Detect which cell encompasses the target text, then output its [x, y] center coordinate. 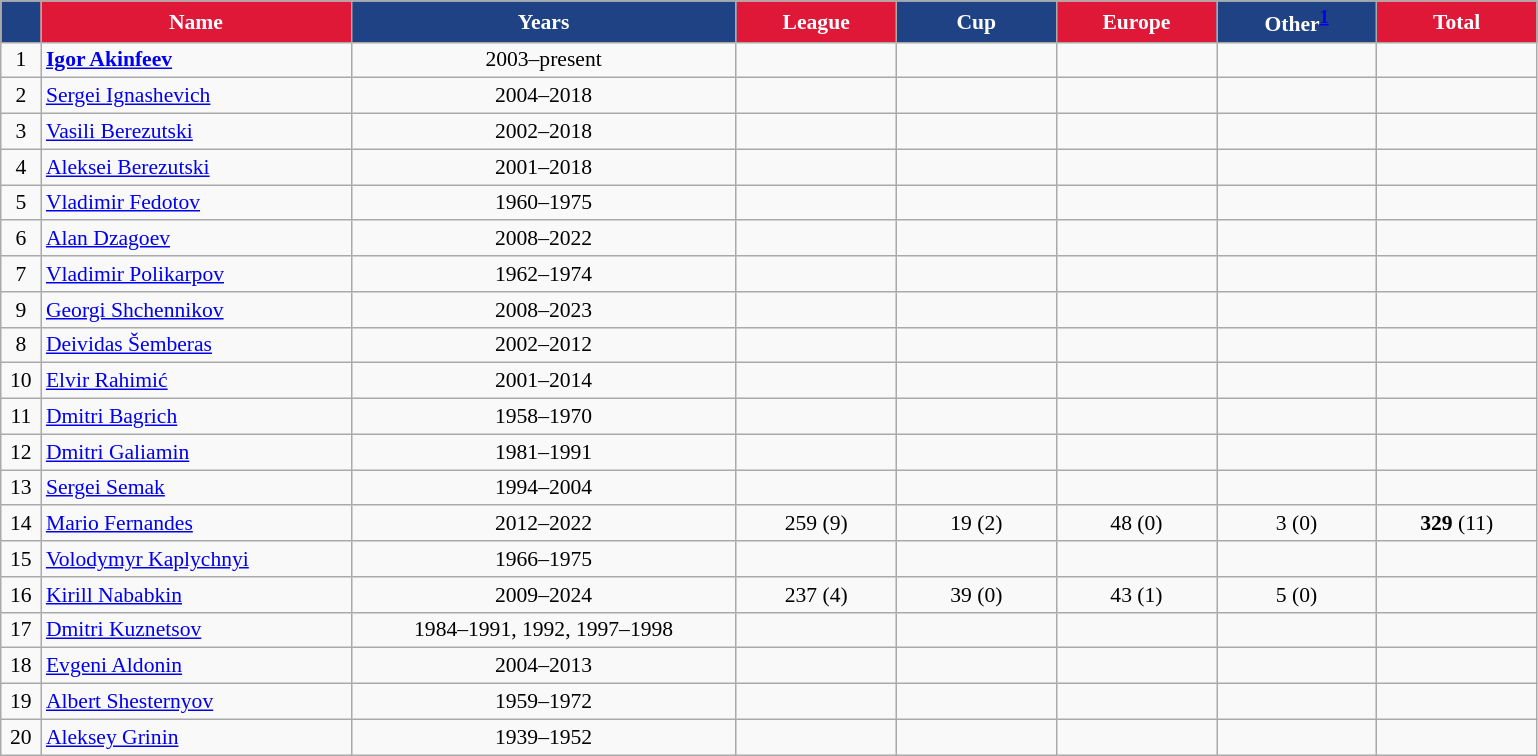
48 (0) [1136, 524]
Europe [1136, 22]
2001–2018 [544, 167]
1994–2004 [544, 488]
10 [21, 381]
9 [21, 310]
15 [21, 559]
Igor Akinfeev [196, 60]
20 [21, 737]
Years [544, 22]
2004–2018 [544, 96]
5 (0) [1296, 595]
Vasili Berezutski [196, 132]
1 [21, 60]
259 (9) [816, 524]
2012–2022 [544, 524]
Vladimir Polikarpov [196, 274]
Cup [976, 22]
5 [21, 203]
4 [21, 167]
Dmitri Bagrich [196, 417]
39 (0) [976, 595]
2008–2022 [544, 239]
1981–1991 [544, 452]
7 [21, 274]
Other1 [1296, 22]
13 [21, 488]
16 [21, 595]
1960–1975 [544, 203]
Vladimir Fedotov [196, 203]
8 [21, 345]
2002–2018 [544, 132]
1958–1970 [544, 417]
2004–2013 [544, 666]
43 (1) [1136, 595]
Volodymyr Kaplychnyi [196, 559]
Aleksey Grinin [196, 737]
19 (2) [976, 524]
3 [21, 132]
2009–2024 [544, 595]
Evgeni Aldonin [196, 666]
Deividas Šemberas [196, 345]
1959–1972 [544, 702]
329 (11) [1457, 524]
Georgi Shchennikov [196, 310]
2002–2012 [544, 345]
Total [1457, 22]
11 [21, 417]
1984–1991, 1992, 1997–1998 [544, 630]
1939–1952 [544, 737]
3 (0) [1296, 524]
Alan Dzagoev [196, 239]
Dmitri Kuznetsov [196, 630]
2003–present [544, 60]
2001–2014 [544, 381]
Elvir Rahimić [196, 381]
6 [21, 239]
2 [21, 96]
Aleksei Berezutski [196, 167]
237 (4) [816, 595]
Name [196, 22]
17 [21, 630]
19 [21, 702]
12 [21, 452]
Sergei Ignashevich [196, 96]
League [816, 22]
Dmitri Galiamin [196, 452]
1966–1975 [544, 559]
Albert Shesternyov [196, 702]
14 [21, 524]
18 [21, 666]
2008–2023 [544, 310]
Kirill Nababkin [196, 595]
Mario Fernandes [196, 524]
Sergei Semak [196, 488]
1962–1974 [544, 274]
